Capture the cell that displays the provided text and extract its [X, Y] central coordinate. 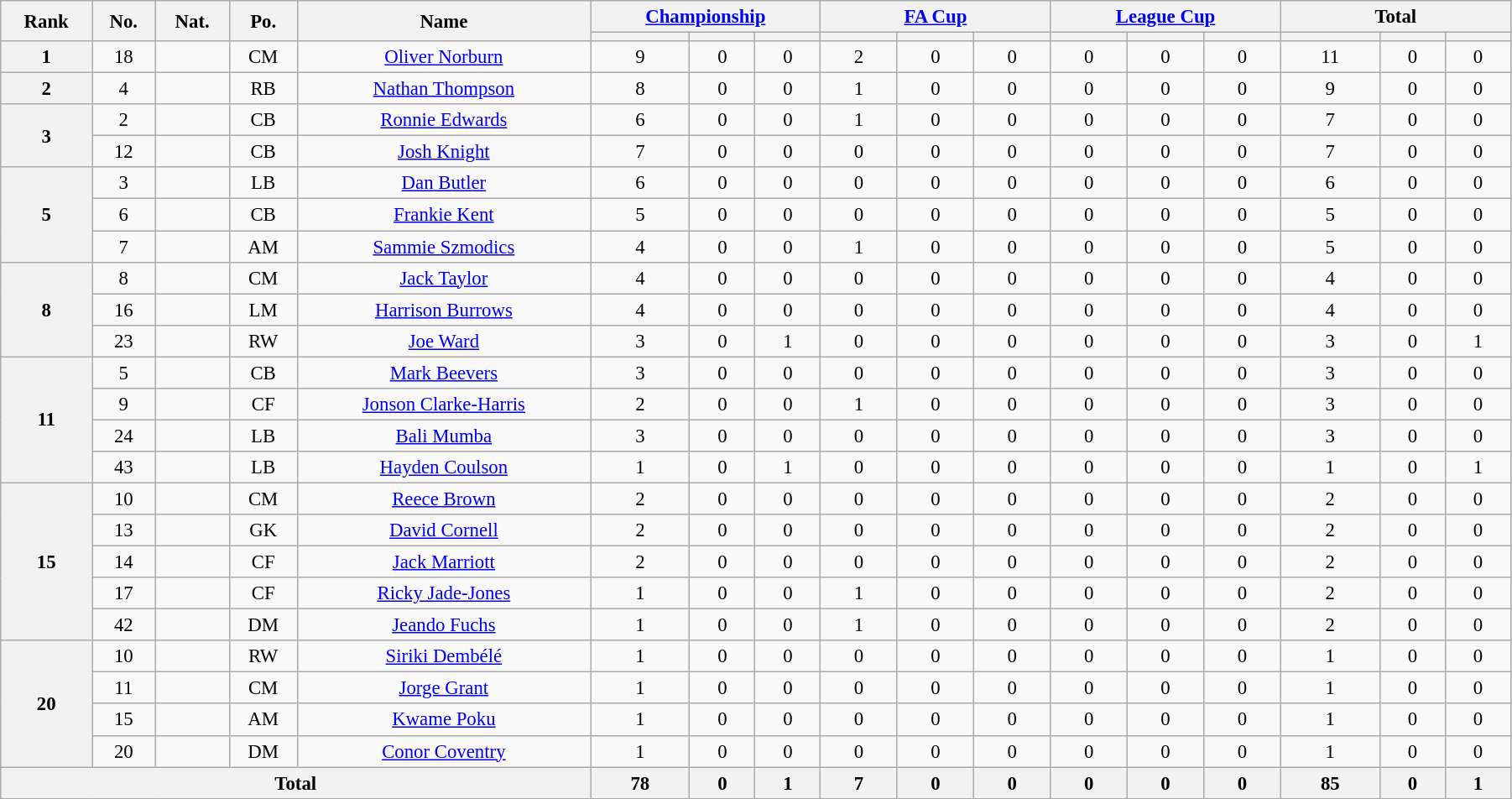
Conor Coventry [444, 751]
12 [124, 152]
14 [124, 562]
24 [124, 436]
Hayden Coulson [444, 467]
Jorge Grant [444, 688]
League Cup [1165, 17]
Joe Ward [444, 341]
78 [640, 783]
FA Cup [936, 17]
18 [124, 57]
85 [1330, 783]
RB [263, 89]
Championship [706, 17]
13 [124, 530]
Mark Beevers [444, 373]
Nat. [192, 21]
Sammie Szmodics [444, 247]
LM [263, 310]
Dan Butler [444, 184]
No. [124, 21]
16 [124, 310]
Ricky Jade-Jones [444, 593]
42 [124, 625]
17 [124, 593]
Nathan Thompson [444, 89]
Jonson Clarke-Harris [444, 405]
Jeando Fuchs [444, 625]
GK [263, 530]
Name [444, 21]
Frankie Kent [444, 215]
Po. [263, 21]
Kwame Poku [444, 720]
Oliver Norburn [444, 57]
Bali Mumba [444, 436]
Jack Marriott [444, 562]
Reece Brown [444, 499]
Ronnie Edwards [444, 120]
43 [124, 467]
Siriki Dembélé [444, 656]
Josh Knight [444, 152]
Jack Taylor [444, 278]
23 [124, 341]
Harrison Burrows [444, 310]
David Cornell [444, 530]
Rank [47, 21]
